For the text-containing cell, return its midpoint in [X, Y] coordinate format. 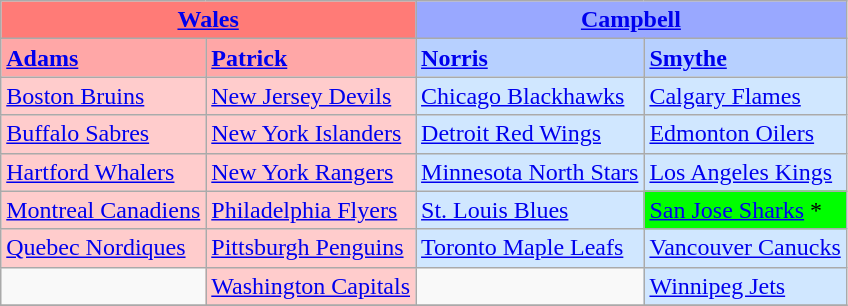
Boston Bruins [104, 96]
Campbell [632, 20]
Norris [530, 58]
Smythe [745, 58]
New Jersey Devils [311, 96]
Wales [208, 20]
Quebec Nordiques [104, 248]
Philadelphia Flyers [311, 210]
Winnipeg Jets [745, 286]
Calgary Flames [745, 96]
Minnesota North Stars [530, 172]
New York Rangers [311, 172]
San Jose Sharks * [745, 210]
Los Angeles Kings [745, 172]
Patrick [311, 58]
Hartford Whalers [104, 172]
New York Islanders [311, 134]
Detroit Red Wings [530, 134]
St. Louis Blues [530, 210]
Adams [104, 58]
Chicago Blackhawks [530, 96]
Toronto Maple Leafs [530, 248]
Pittsburgh Penguins [311, 248]
Edmonton Oilers [745, 134]
Buffalo Sabres [104, 134]
Washington Capitals [311, 286]
Montreal Canadiens [104, 210]
Vancouver Canucks [745, 248]
